Pinpoint the cell where the given text exists, returning its [x, y] midpoint coordinate. 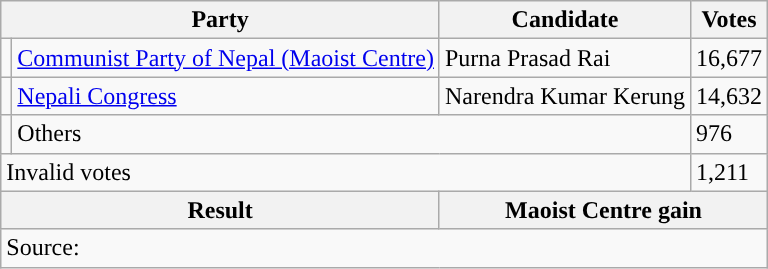
Communist Party of Nepal (Maoist Centre) [226, 58]
Maoist Centre gain [603, 210]
Purna Prasad Rai [564, 58]
Invalid votes [346, 172]
Candidate [564, 20]
Narendra Kumar Kerung [564, 96]
Votes [728, 20]
Party [220, 20]
Result [220, 210]
Source: [384, 248]
14,632 [728, 96]
16,677 [728, 58]
Others [352, 134]
Nepali Congress [226, 96]
976 [728, 134]
1,211 [728, 172]
